From the cell containing the given text, extract its center point as (X, Y) coordinate. 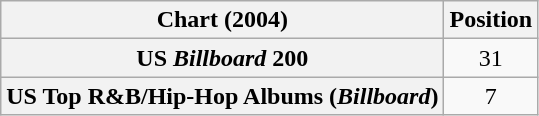
US Billboard 200 (222, 58)
US Top R&B/Hip-Hop Albums (Billboard) (222, 96)
31 (491, 58)
7 (491, 96)
Position (491, 20)
Chart (2004) (222, 20)
